Output the [x, y] coordinate of the center of the cell containing the given text.  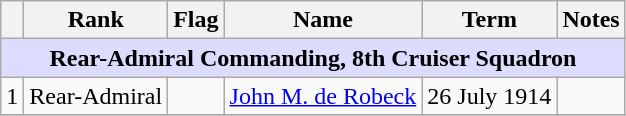
Term [490, 20]
26 July 1914 [490, 96]
Name [323, 20]
Rear-Admiral Commanding, 8th Cruiser Squadron [314, 58]
Flag [196, 20]
1 [12, 96]
Rear-Admiral [96, 96]
Rank [96, 20]
John M. de Robeck [323, 96]
Notes [591, 20]
